Detect which cell encompasses the target text, then output its [X, Y] center coordinate. 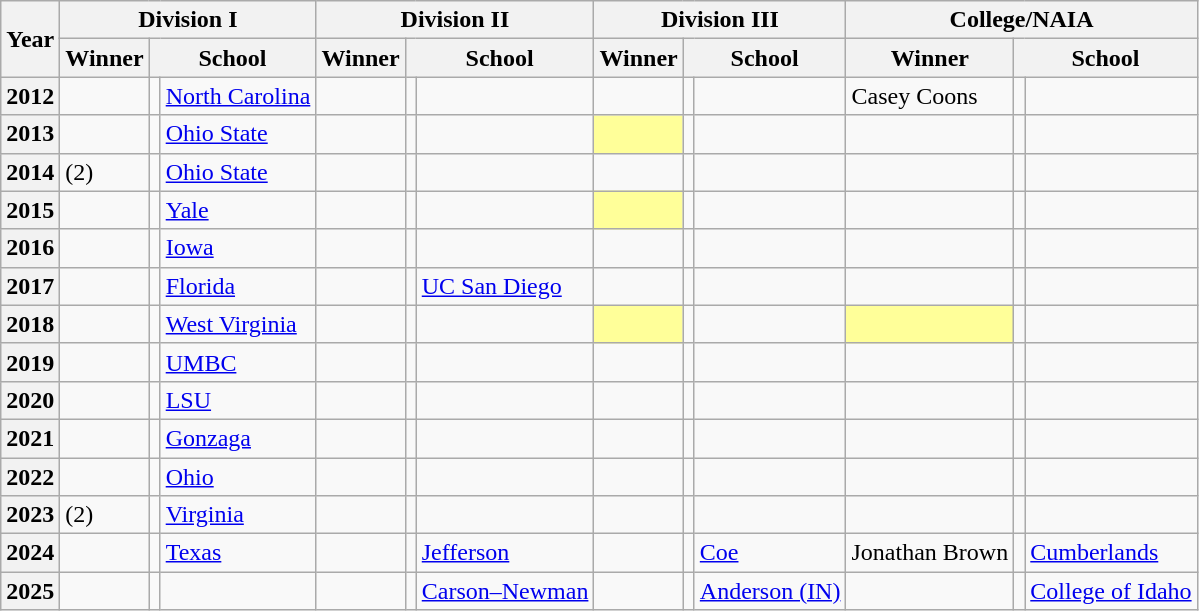
Carson–Newman [505, 591]
Virginia [238, 515]
Cumberlands [1111, 553]
West Virginia [238, 324]
Florida [238, 286]
College/NAIA [1022, 20]
2023 [30, 515]
Texas [238, 553]
Ohio [238, 477]
Division III [720, 20]
Year [30, 39]
2020 [30, 400]
Jonathan Brown [930, 553]
North Carolina [238, 96]
College of Idaho [1111, 591]
Coe [770, 553]
Division I [188, 20]
Jefferson [505, 553]
2013 [30, 134]
Yale [238, 210]
Division II [455, 20]
2024 [30, 553]
2018 [30, 324]
Casey Coons [930, 96]
2025 [30, 591]
2017 [30, 286]
2015 [30, 210]
UMBC [238, 362]
2022 [30, 477]
UC San Diego [505, 286]
2019 [30, 362]
LSU [238, 400]
Iowa [238, 248]
Gonzaga [238, 438]
2014 [30, 172]
Anderson (IN) [770, 591]
2012 [30, 96]
2016 [30, 248]
2021 [30, 438]
